Detect which cell encompasses the target text, then output its (x, y) center coordinate. 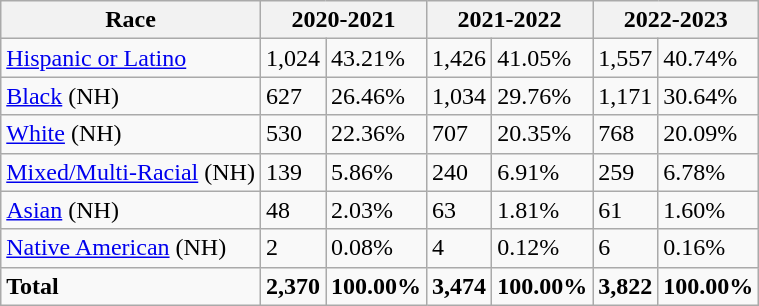
1.81% (542, 210)
White (NH) (131, 134)
43.21% (376, 58)
1,426 (460, 58)
2 (292, 248)
22.36% (376, 134)
29.76% (542, 96)
Native American (NH) (131, 248)
5.86% (376, 172)
40.74% (708, 58)
Black (NH) (131, 96)
1,024 (292, 58)
768 (626, 134)
1,557 (626, 58)
259 (626, 172)
4 (460, 248)
2,370 (292, 286)
6.91% (542, 172)
530 (292, 134)
0.16% (708, 248)
26.46% (376, 96)
41.05% (542, 58)
3,474 (460, 286)
1,034 (460, 96)
2020-2021 (343, 20)
20.09% (708, 134)
6 (626, 248)
Total (131, 286)
627 (292, 96)
240 (460, 172)
707 (460, 134)
63 (460, 210)
1.60% (708, 210)
Hispanic or Latino (131, 58)
2022-2023 (676, 20)
6.78% (708, 172)
139 (292, 172)
2021-2022 (510, 20)
0.08% (376, 248)
61 (626, 210)
Race (131, 20)
0.12% (542, 248)
Mixed/Multi-Racial (NH) (131, 172)
2.03% (376, 210)
48 (292, 210)
30.64% (708, 96)
1,171 (626, 96)
Asian (NH) (131, 210)
20.35% (542, 134)
3,822 (626, 286)
